Detect which cell encompasses the target text, then output its [X, Y] center coordinate. 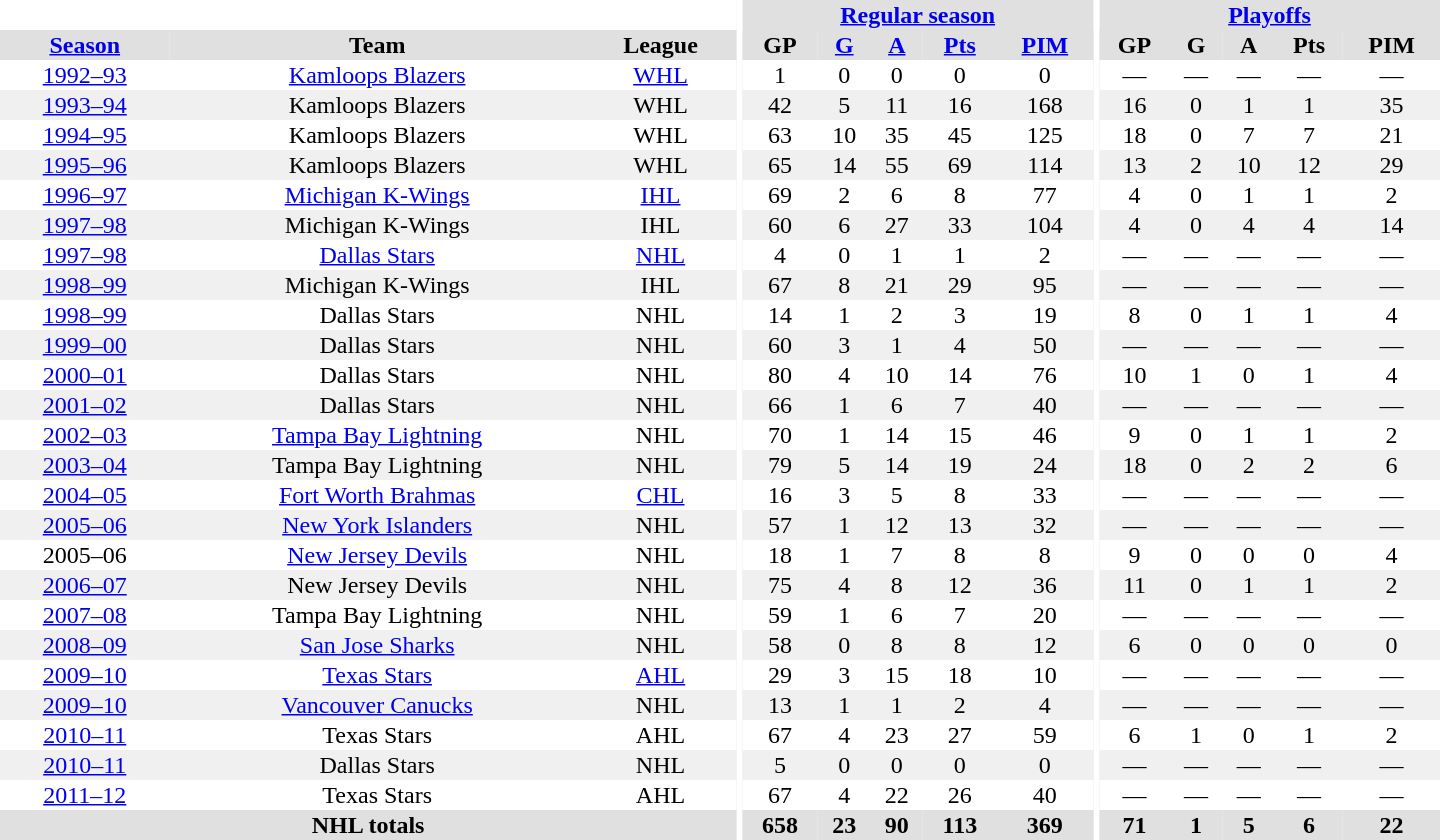
2002–03 [84, 435]
Team [376, 45]
369 [1046, 825]
1993–94 [84, 105]
58 [780, 645]
79 [780, 465]
1999–00 [84, 345]
45 [960, 135]
Fort Worth Brahmas [376, 495]
63 [780, 135]
658 [780, 825]
55 [898, 165]
1996–97 [84, 195]
70 [780, 435]
57 [780, 525]
71 [1134, 825]
CHL [660, 495]
32 [1046, 525]
26 [960, 795]
2003–04 [84, 465]
36 [1046, 585]
77 [1046, 195]
65 [780, 165]
2004–05 [84, 495]
75 [780, 585]
125 [1046, 135]
San Jose Sharks [376, 645]
1992–93 [84, 75]
2000–01 [84, 375]
New York Islanders [376, 525]
80 [780, 375]
90 [898, 825]
Playoffs [1270, 15]
113 [960, 825]
168 [1046, 105]
50 [1046, 345]
104 [1046, 225]
2011–12 [84, 795]
2007–08 [84, 615]
Regular season [918, 15]
2001–02 [84, 405]
1994–95 [84, 135]
Season [84, 45]
66 [780, 405]
114 [1046, 165]
League [660, 45]
NHL totals [368, 825]
46 [1046, 435]
1995–96 [84, 165]
95 [1046, 285]
76 [1046, 375]
42 [780, 105]
20 [1046, 615]
2008–09 [84, 645]
Vancouver Canucks [376, 705]
2006–07 [84, 585]
24 [1046, 465]
